Determine the [x, y] coordinate at the center of the cell enclosing the given text.  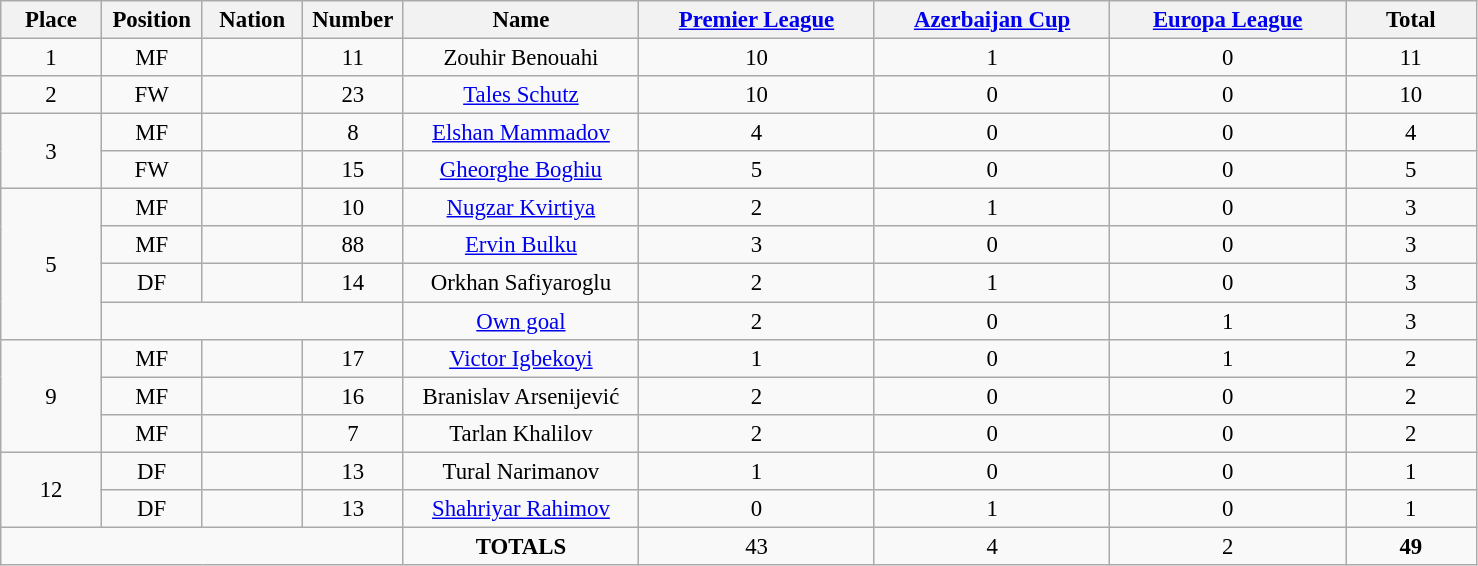
Zouhir Benouahi [521, 58]
8 [354, 133]
43 [757, 546]
Nation [252, 20]
Ervin Bulku [521, 245]
TOTALS [521, 546]
12 [52, 490]
Place [52, 20]
Tales Schutz [521, 95]
16 [354, 396]
Victor Igbekoyi [521, 358]
Elshan Mammadov [521, 133]
Position [152, 20]
Premier League [757, 20]
Number [354, 20]
Tural Narimanov [521, 471]
15 [354, 170]
Shahriyar Rahimov [521, 509]
9 [52, 396]
17 [354, 358]
Gheorghe Boghiu [521, 170]
Name [521, 20]
Europa League [1228, 20]
23 [354, 95]
Tarlan Khalilov [521, 433]
Branislav Arsenijević [521, 396]
88 [354, 245]
Azerbaijan Cup [992, 20]
Total [1412, 20]
49 [1412, 546]
Own goal [521, 321]
14 [354, 283]
Orkhan Safiyaroglu [521, 283]
7 [354, 433]
Nugzar Kvirtiya [521, 208]
